Capture the cell that displays the provided text and extract its [x, y] central coordinate. 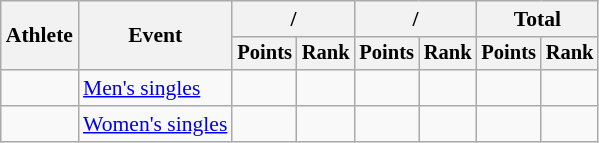
Total [537, 19]
Women's singles [155, 124]
Athlete [40, 36]
Men's singles [155, 88]
Event [155, 36]
